Detect which cell encompasses the target text, then output its [X, Y] center coordinate. 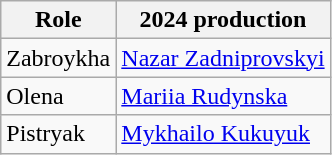
Role [58, 20]
2024 production [223, 20]
Mariia Rudynska [223, 96]
Nazar Zadniprovskyi [223, 58]
Olena [58, 96]
Pistryak [58, 134]
Mykhailo Kukuyuk [223, 134]
Zabroykha [58, 58]
